Identify which cell holds the provided text, then report its [X, Y] central coordinate. 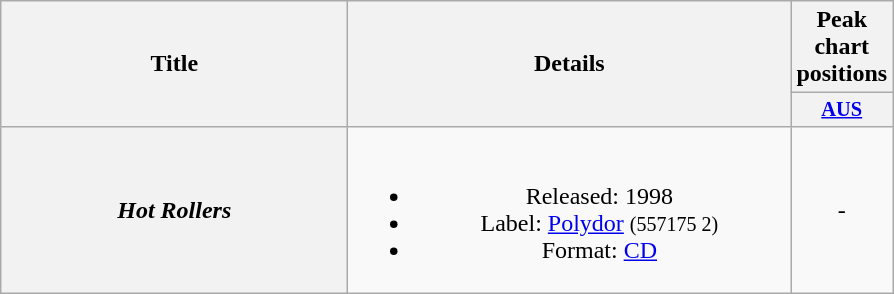
Hot Rollers [174, 210]
Details [570, 64]
Title [174, 64]
Peak chart positions [842, 47]
Released: 1998Label: Polydor (557175 2)Format: CD [570, 210]
AUS [842, 110]
- [842, 210]
